Find where the given text appears and provide that cell's center as (X, Y) coordinate. 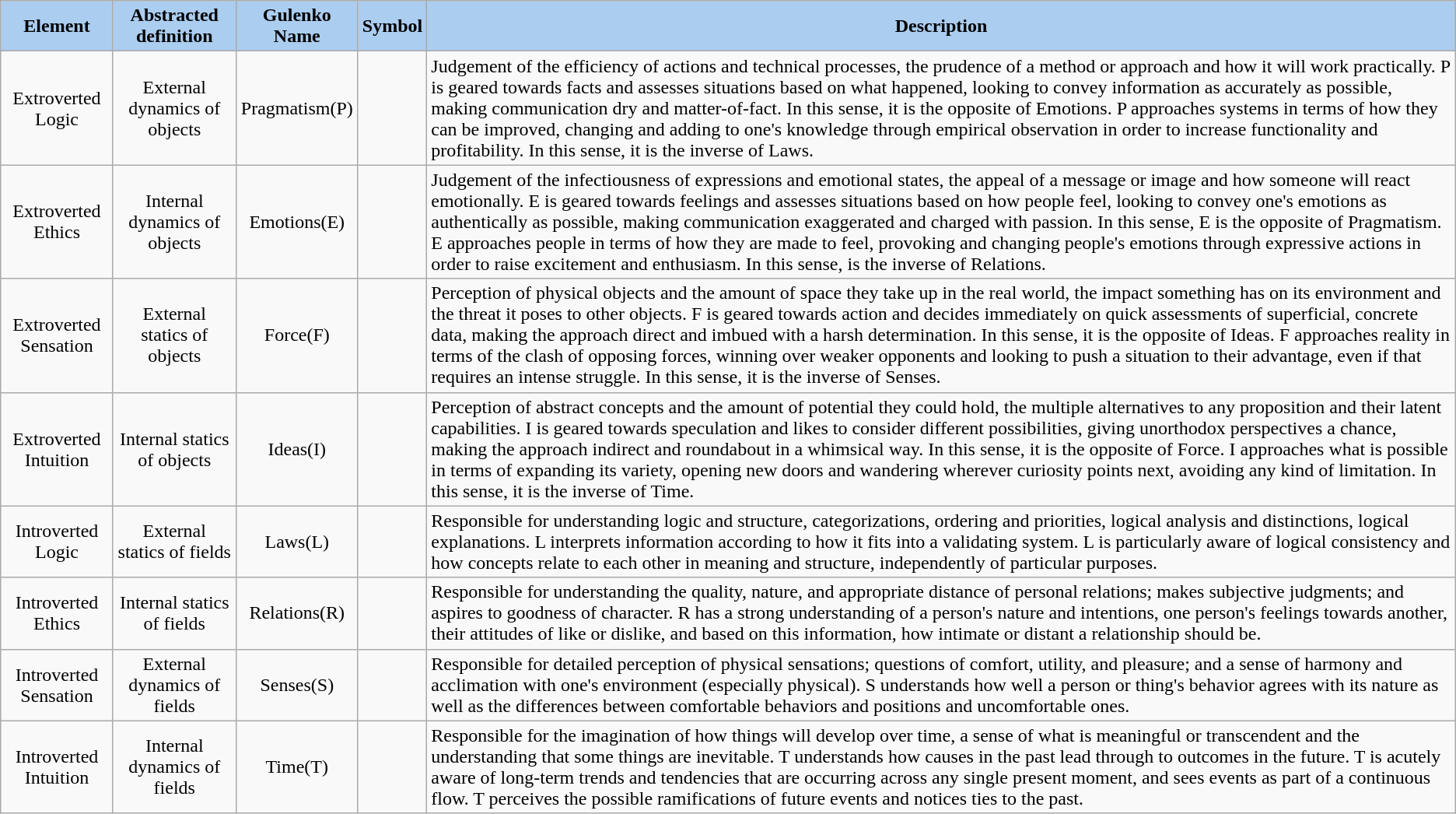
Internal statics of objects (174, 449)
Internal dynamics of objects (174, 222)
Extroverted Intuition (57, 449)
Time(T) (297, 767)
External statics of fields (174, 542)
External statics of objects (174, 335)
Relations(R) (297, 613)
Extroverted Ethics (57, 222)
External dynamics of objects (174, 108)
Element (57, 26)
Abstracted definition (174, 26)
Symbol (392, 26)
Internal statics of fields (174, 613)
Extroverted Sensation (57, 335)
Introverted Ethics (57, 613)
Force(F) (297, 335)
Introverted Sensation (57, 685)
Laws(L) (297, 542)
Introverted Logic (57, 542)
Pragmatism(P) (297, 108)
Internal dynamics of fields (174, 767)
Description (941, 26)
Emotions(E) (297, 222)
Ideas(I) (297, 449)
Extroverted Logic (57, 108)
Introverted Intuition (57, 767)
External dynamics of fields (174, 685)
Senses(S) (297, 685)
Gulenko Name (297, 26)
